Identify which cell holds the provided text, then report its (X, Y) central coordinate. 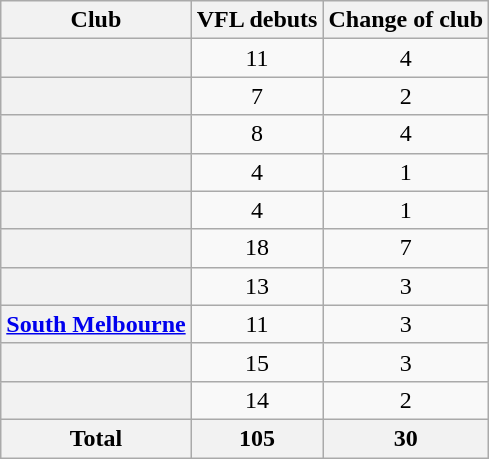
18 (257, 248)
Change of club (406, 20)
Total (96, 438)
VFL debuts (257, 20)
South Melbourne (96, 324)
15 (257, 362)
13 (257, 286)
8 (257, 134)
14 (257, 400)
30 (406, 438)
Club (96, 20)
105 (257, 438)
